Return the (x, y) coordinate for the center point of the cell that contains the specified text.  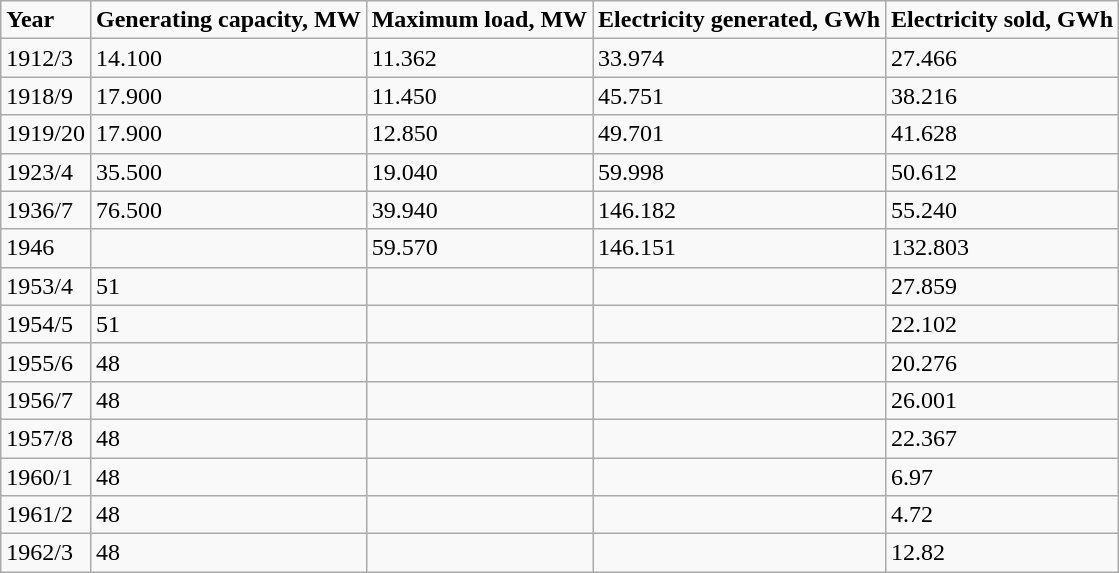
1912/3 (46, 58)
1962/3 (46, 553)
35.500 (228, 172)
1954/5 (46, 324)
26.001 (1002, 400)
59.998 (740, 172)
Year (46, 20)
Generating capacity, MW (228, 20)
22.102 (1002, 324)
1936/7 (46, 210)
Electricity generated, GWh (740, 20)
27.466 (1002, 58)
1956/7 (46, 400)
19.040 (479, 172)
76.500 (228, 210)
27.859 (1002, 286)
55.240 (1002, 210)
11.362 (479, 58)
22.367 (1002, 438)
45.751 (740, 96)
146.182 (740, 210)
132.803 (1002, 248)
1946 (46, 248)
41.628 (1002, 134)
4.72 (1002, 515)
1918/9 (46, 96)
50.612 (1002, 172)
Maximum load, MW (479, 20)
1961/2 (46, 515)
12.82 (1002, 553)
6.97 (1002, 477)
Electricity sold, GWh (1002, 20)
1960/1 (46, 477)
59.570 (479, 248)
1953/4 (46, 286)
12.850 (479, 134)
20.276 (1002, 362)
1923/4 (46, 172)
146.151 (740, 248)
1919/20 (46, 134)
33.974 (740, 58)
11.450 (479, 96)
49.701 (740, 134)
1957/8 (46, 438)
14.100 (228, 58)
1955/6 (46, 362)
39.940 (479, 210)
38.216 (1002, 96)
